Determine the (X, Y) coordinate at the center of the cell enclosing the given text.  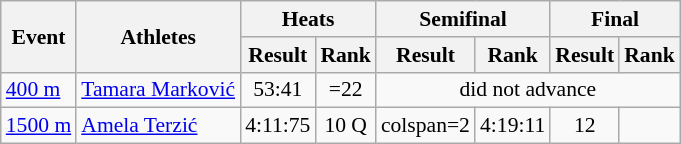
Heats (308, 19)
Event (38, 36)
colspan=2 (426, 126)
Tamara Marković (158, 90)
4:19:11 (512, 126)
53:41 (278, 90)
400 m (38, 90)
Semifinal (463, 19)
Final (614, 19)
10 Q (346, 126)
Amela Terzić (158, 126)
did not advance (528, 90)
4:11:75 (278, 126)
Athletes (158, 36)
=22 (346, 90)
1500 m (38, 126)
12 (584, 126)
